Search for the cell housing the specified text and yield its [x, y] center coordinate. 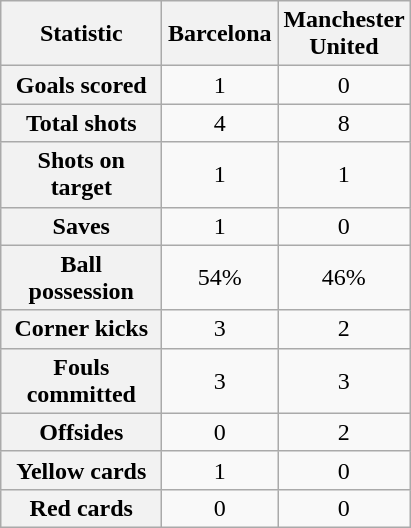
Fouls committed [82, 380]
Goals scored [82, 85]
8 [344, 123]
46% [344, 278]
Saves [82, 226]
Yellow cards [82, 470]
Offsides [82, 432]
Red cards [82, 508]
Manchester United [344, 34]
Statistic [82, 34]
Total shots [82, 123]
Barcelona [220, 34]
4 [220, 123]
Corner kicks [82, 329]
54% [220, 278]
Shots on target [82, 174]
Ball possession [82, 278]
